Return the (x, y) coordinate for the center point of the cell that contains the specified text.  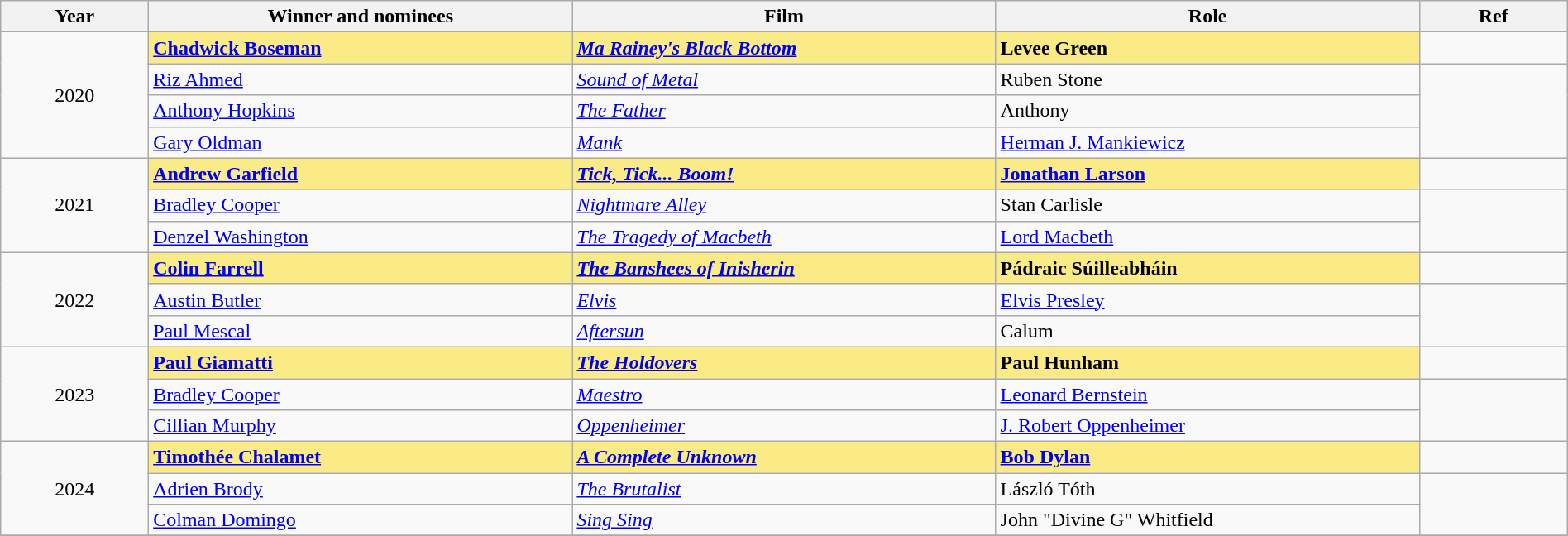
Leonard Bernstein (1207, 395)
Winner and nominees (361, 17)
Pádraic Súilleabháin (1207, 268)
Adrien Brody (361, 489)
Anthony (1207, 111)
2021 (74, 205)
2020 (74, 95)
The Brutalist (784, 489)
Paul Giamatti (361, 362)
Sing Sing (784, 520)
Denzel Washington (361, 237)
Elvis (784, 299)
Levee Green (1207, 48)
Aftersun (784, 331)
Stan Carlisle (1207, 205)
John "Divine G" Whitfield (1207, 520)
Ref (1494, 17)
Austin Butler (361, 299)
Anthony Hopkins (361, 111)
Role (1207, 17)
Timothée Chalamet (361, 457)
The Tragedy of Macbeth (784, 237)
Herman J. Mankiewicz (1207, 142)
Ruben Stone (1207, 79)
Film (784, 17)
Ma Rainey's Black Bottom (784, 48)
Lord Macbeth (1207, 237)
Sound of Metal (784, 79)
The Father (784, 111)
Year (74, 17)
Andrew Garfield (361, 174)
2024 (74, 489)
Gary Oldman (361, 142)
Tick, Tick... Boom! (784, 174)
J. Robert Oppenheimer (1207, 426)
Oppenheimer (784, 426)
Cillian Murphy (361, 426)
Calum (1207, 331)
Colin Farrell (361, 268)
Elvis Presley (1207, 299)
Maestro (784, 395)
Nightmare Alley (784, 205)
Chadwick Boseman (361, 48)
Bob Dylan (1207, 457)
Colman Domingo (361, 520)
Riz Ahmed (361, 79)
Jonathan Larson (1207, 174)
2023 (74, 394)
Mank (784, 142)
The Banshees of Inisherin (784, 268)
The Holdovers (784, 362)
Paul Mescal (361, 331)
Paul Hunham (1207, 362)
László Tóth (1207, 489)
A Complete Unknown (784, 457)
2022 (74, 299)
